Find where the given text appears and provide that cell's center as (X, Y) coordinate. 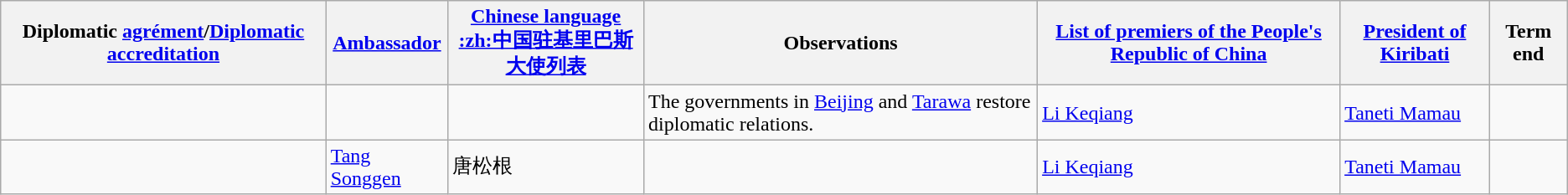
Term end (1528, 44)
Diplomatic agrément/Diplomatic accreditation (163, 44)
President of Kiribati (1416, 44)
List of premiers of the People's Republic of China (1189, 44)
Chinese language:zh:中国驻基里巴斯大使列表 (546, 44)
Tang Songgen (387, 167)
Ambassador (387, 44)
The governments in Beijing and Tarawa restore diplomatic relations. (841, 112)
唐松根 (546, 167)
Observations (841, 44)
